Detect which cell encompasses the target text, then output its (x, y) center coordinate. 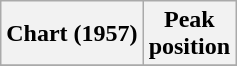
Peakposition (189, 34)
Chart (1957) (72, 34)
